Search for the cell housing the specified text and yield its [X, Y] center coordinate. 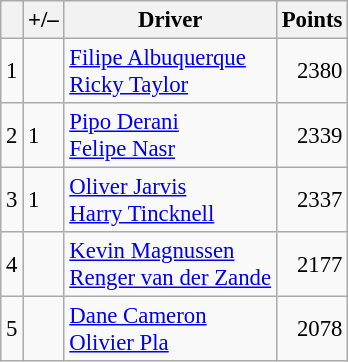
4 [12, 264]
2078 [312, 330]
Oliver Jarvis Harry Tincknell [170, 200]
3 [12, 200]
Points [312, 20]
2339 [312, 136]
5 [12, 330]
+/– [44, 20]
Kevin Magnussen Renger van der Zande [170, 264]
Pipo Derani Felipe Nasr [170, 136]
Driver [170, 20]
Filipe Albuquerque Ricky Taylor [170, 72]
2177 [312, 264]
2 [12, 136]
2337 [312, 200]
Dane Cameron Olivier Pla [170, 330]
2380 [312, 72]
